Return [X, Y] of the center of cell containing provided text 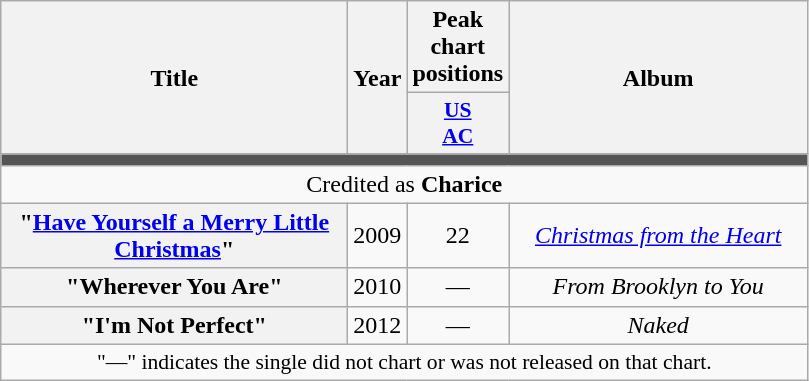
Christmas from the Heart [658, 236]
Album [658, 78]
From Brooklyn to You [658, 287]
"—" indicates the single did not chart or was not released on that chart. [404, 362]
2010 [378, 287]
Title [174, 78]
"Have Yourself a Merry Little Christmas" [174, 236]
2012 [378, 325]
22 [458, 236]
2009 [378, 236]
Peak chart positions [458, 47]
"Wherever You Are" [174, 287]
Credited as Charice [404, 184]
Year [378, 78]
"I'm Not Perfect" [174, 325]
USAC [458, 124]
Naked [658, 325]
